Determine the (X, Y) coordinate at the center of the cell enclosing the given text.  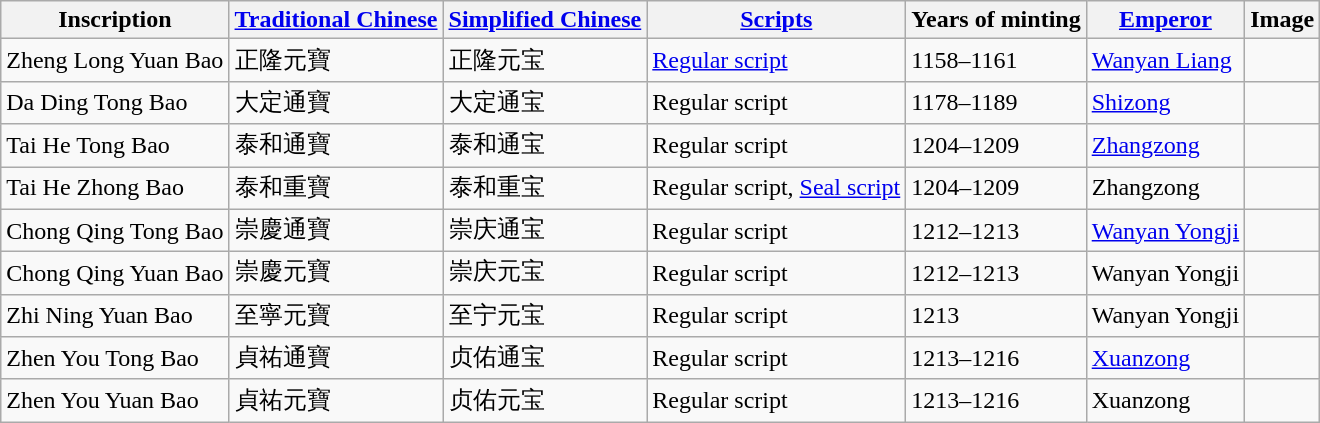
至宁元宝 (545, 316)
Zhen You Tong Bao (115, 358)
贞佑通宝 (545, 358)
1178–1189 (996, 102)
Inscription (115, 20)
1158–1161 (996, 60)
Chong Qing Yuan Bao (115, 274)
Da Ding Tong Bao (115, 102)
Traditional Chinese (336, 20)
正隆元宝 (545, 60)
Image (1282, 20)
泰和重寶 (336, 188)
Emperor (1165, 20)
崇庆元宝 (545, 274)
崇慶元寶 (336, 274)
大定通宝 (545, 102)
Scripts (776, 20)
Wanyan Liang (1165, 60)
Tai He Tong Bao (115, 146)
Zheng Long Yuan Bao (115, 60)
大定通寶 (336, 102)
泰和通宝 (545, 146)
Zhi Ning Yuan Bao (115, 316)
泰和通寶 (336, 146)
Zhen You Yuan Bao (115, 400)
Years of minting (996, 20)
Chong Qing Tong Bao (115, 230)
泰和重宝 (545, 188)
貞祐元寶 (336, 400)
贞佑元宝 (545, 400)
Simplified Chinese (545, 20)
1213 (996, 316)
Shizong (1165, 102)
Regular script, Seal script (776, 188)
至寧元寶 (336, 316)
正隆元寶 (336, 60)
崇庆通宝 (545, 230)
Tai He Zhong Bao (115, 188)
崇慶通寶 (336, 230)
貞祐通寶 (336, 358)
